Determine the (x, y) coordinate at the center of the cell enclosing the given text.  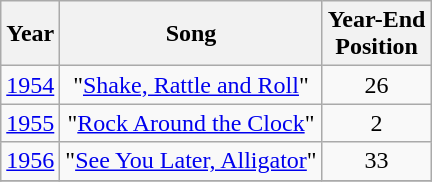
2 (376, 123)
26 (376, 85)
1956 (30, 161)
33 (376, 161)
1955 (30, 123)
"See You Later, Alligator" (191, 161)
Song (191, 34)
"Rock Around the Clock" (191, 123)
Year-EndPosition (376, 34)
1954 (30, 85)
"Shake, Rattle and Roll" (191, 85)
Year (30, 34)
